Find where the given text appears and provide that cell's center as [X, Y] coordinate. 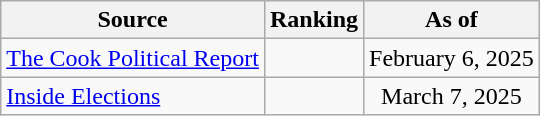
Source [133, 20]
The Cook Political Report [133, 58]
February 6, 2025 [452, 58]
March 7, 2025 [452, 96]
As of [452, 20]
Ranking [314, 20]
Inside Elections [133, 96]
